Scan for the cell matching the given text and deliver its [X, Y] coordinate at center. 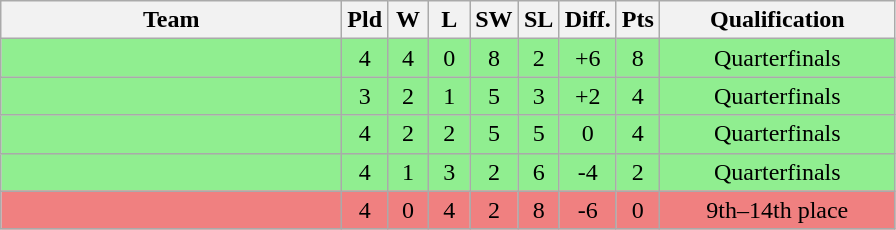
Pts [638, 20]
9th–14th place [777, 210]
-4 [588, 172]
+6 [588, 58]
L [450, 20]
-6 [588, 210]
Diff. [588, 20]
SL [538, 20]
W [408, 20]
Team [172, 20]
+2 [588, 96]
6 [538, 172]
Qualification [777, 20]
Pld [365, 20]
SW [494, 20]
